Scan for the cell matching the given text and deliver its [X, Y] coordinate at center. 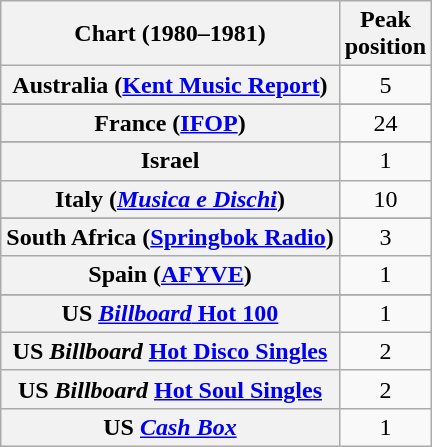
24 [385, 123]
Australia (Kent Music Report) [170, 85]
3 [385, 237]
Chart (1980–1981) [170, 34]
Italy (Musica e Dischi) [170, 199]
5 [385, 85]
Spain (AFYVE) [170, 275]
US Billboard Hot Soul Singles [170, 389]
South Africa (Springbok Radio) [170, 237]
US Billboard Hot 100 [170, 313]
US Billboard Hot Disco Singles [170, 351]
Israel [170, 161]
US Cash Box [170, 427]
Peakposition [385, 34]
10 [385, 199]
France (IFOP) [170, 123]
